Pinpoint the cell where the given text exists, returning its (X, Y) midpoint coordinate. 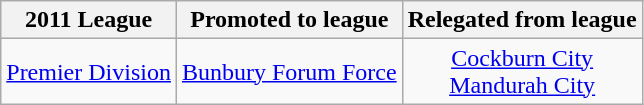
Promoted to league (289, 20)
Premier Division (89, 72)
Bunbury Forum Force (289, 72)
2011 League (89, 20)
Cockburn CityMandurah City (522, 72)
Relegated from league (522, 20)
